Identify which cell holds the provided text, then report its [x, y] central coordinate. 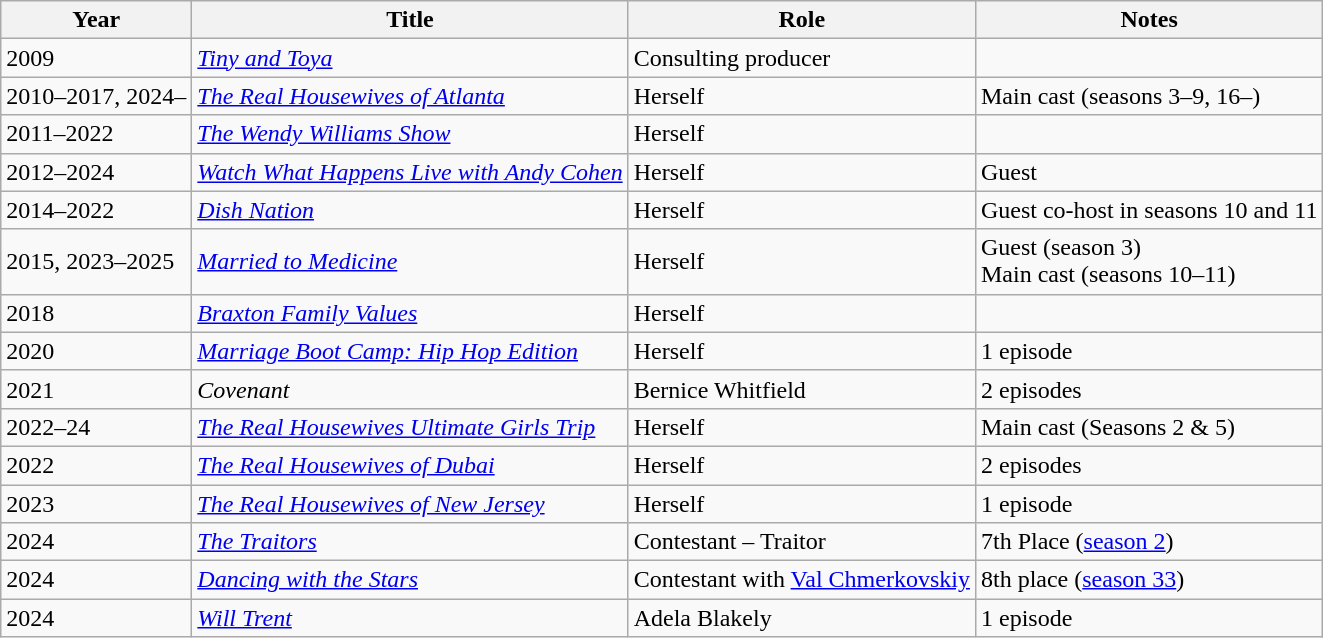
Marriage Boot Camp: Hip Hop Edition [410, 351]
8th place (season 33) [1148, 580]
2022–24 [96, 427]
2010–2017, 2024– [96, 96]
The Real Housewives Ultimate Girls Trip [410, 427]
Guest (season 3)Main cast (seasons 10–11) [1148, 262]
Adela Blakely [802, 618]
Notes [1148, 20]
2018 [96, 313]
Covenant [410, 389]
Braxton Family Values [410, 313]
2020 [96, 351]
Dancing with the Stars [410, 580]
Title [410, 20]
2009 [96, 58]
Will Trent [410, 618]
Married to Medicine [410, 262]
Dish Nation [410, 210]
Contestant with Val Chmerkovskiy [802, 580]
2015, 2023–2025 [96, 262]
2021 [96, 389]
Main cast (seasons 3–9, 16–) [1148, 96]
Watch What Happens Live with Andy Cohen [410, 172]
The Real Housewives of Dubai [410, 465]
2023 [96, 503]
The Real Housewives of New Jersey [410, 503]
2022 [96, 465]
The Traitors [410, 542]
Year [96, 20]
Bernice Whitfield [802, 389]
7th Place (season 2) [1148, 542]
Role [802, 20]
Guest [1148, 172]
Consulting producer [802, 58]
2012–2024 [96, 172]
2014–2022 [96, 210]
Contestant – Traitor [802, 542]
Tiny and Toya [410, 58]
Guest co-host in seasons 10 and 11 [1148, 210]
Main cast (Seasons 2 & 5) [1148, 427]
The Wendy Williams Show [410, 134]
2011–2022 [96, 134]
The Real Housewives of Atlanta [410, 96]
